Find where the given text appears and provide that cell's center as [X, Y] coordinate. 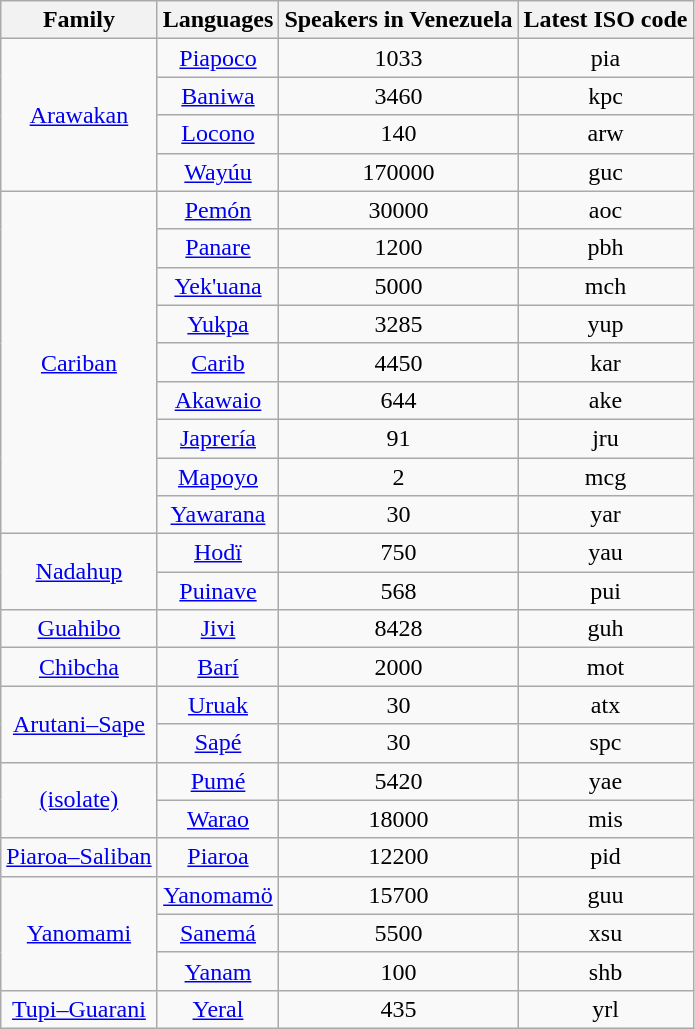
Hodï [218, 553]
Piaroa–Saliban [79, 857]
Carib [218, 362]
yup [606, 324]
2 [398, 477]
yau [606, 553]
Yeral [218, 1009]
yar [606, 515]
Speakers in Venezuela [398, 20]
140 [398, 134]
guh [606, 629]
yae [606, 781]
91 [398, 438]
15700 [398, 895]
mot [606, 667]
18000 [398, 819]
Japrería [218, 438]
5500 [398, 933]
Family [79, 20]
xsu [606, 933]
Chibcha [79, 667]
Pumé [218, 781]
Sapé [218, 743]
kar [606, 362]
atx [606, 705]
arw [606, 134]
1033 [398, 58]
Piapoco [218, 58]
Locono [218, 134]
Baniwa [218, 96]
Wayúu [218, 172]
ake [606, 400]
Guahibo [79, 629]
30000 [398, 210]
8428 [398, 629]
pui [606, 591]
Languages [218, 20]
12200 [398, 857]
pbh [606, 248]
pid [606, 857]
Cariban [79, 362]
pia [606, 58]
4450 [398, 362]
Nadahup [79, 572]
750 [398, 553]
yrl [606, 1009]
100 [398, 971]
spc [606, 743]
170000 [398, 172]
Yanomamö [218, 895]
Puinave [218, 591]
Sanemá [218, 933]
guc [606, 172]
2000 [398, 667]
Yek'uana [218, 286]
mcg [606, 477]
(isolate) [79, 800]
Latest ISO code [606, 20]
jru [606, 438]
568 [398, 591]
3460 [398, 96]
Yukpa [218, 324]
Yanomami [79, 933]
435 [398, 1009]
Piaroa [218, 857]
Akawaio [218, 400]
Arutani–Sape [79, 724]
Warao [218, 819]
Yanam [218, 971]
5420 [398, 781]
Barí [218, 667]
guu [606, 895]
Jivi [218, 629]
5000 [398, 286]
1200 [398, 248]
aoc [606, 210]
mch [606, 286]
Mapoyo [218, 477]
Tupi–Guarani [79, 1009]
kpc [606, 96]
3285 [398, 324]
644 [398, 400]
Arawakan [79, 115]
mis [606, 819]
Uruak [218, 705]
shb [606, 971]
Pemón [218, 210]
Panare [218, 248]
Yawarana [218, 515]
